Locate the cell with the specified text and output its (x, y) center coordinate. 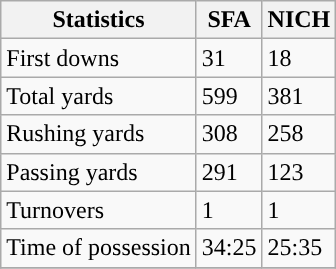
123 (299, 172)
308 (229, 134)
Turnovers (99, 210)
31 (229, 58)
Total yards (99, 96)
34:25 (229, 248)
291 (229, 172)
First downs (99, 58)
Time of possession (99, 248)
Rushing yards (99, 134)
599 (229, 96)
Statistics (99, 20)
381 (299, 96)
25:35 (299, 248)
258 (299, 134)
SFA (229, 20)
Passing yards (99, 172)
18 (299, 58)
NICH (299, 20)
